Output the (X, Y) coordinate of the center of the cell containing the given text.  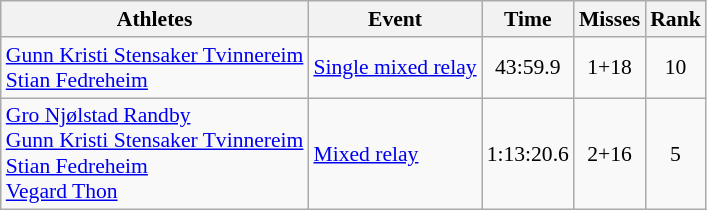
Misses (610, 19)
Gunn Kristi Stensaker TvinnereimStian Fedreheim (155, 68)
2+16 (610, 154)
1+18 (610, 68)
Single mixed relay (394, 68)
Mixed relay (394, 154)
Gro Njølstad RandbyGunn Kristi Stensaker TvinnereimStian FedreheimVegard Thon (155, 154)
1:13:20.6 (528, 154)
Rank (676, 19)
5 (676, 154)
Event (394, 19)
43:59.9 (528, 68)
Athletes (155, 19)
10 (676, 68)
Time (528, 19)
